Find where the given text appears and provide that cell's center as (x, y) coordinate. 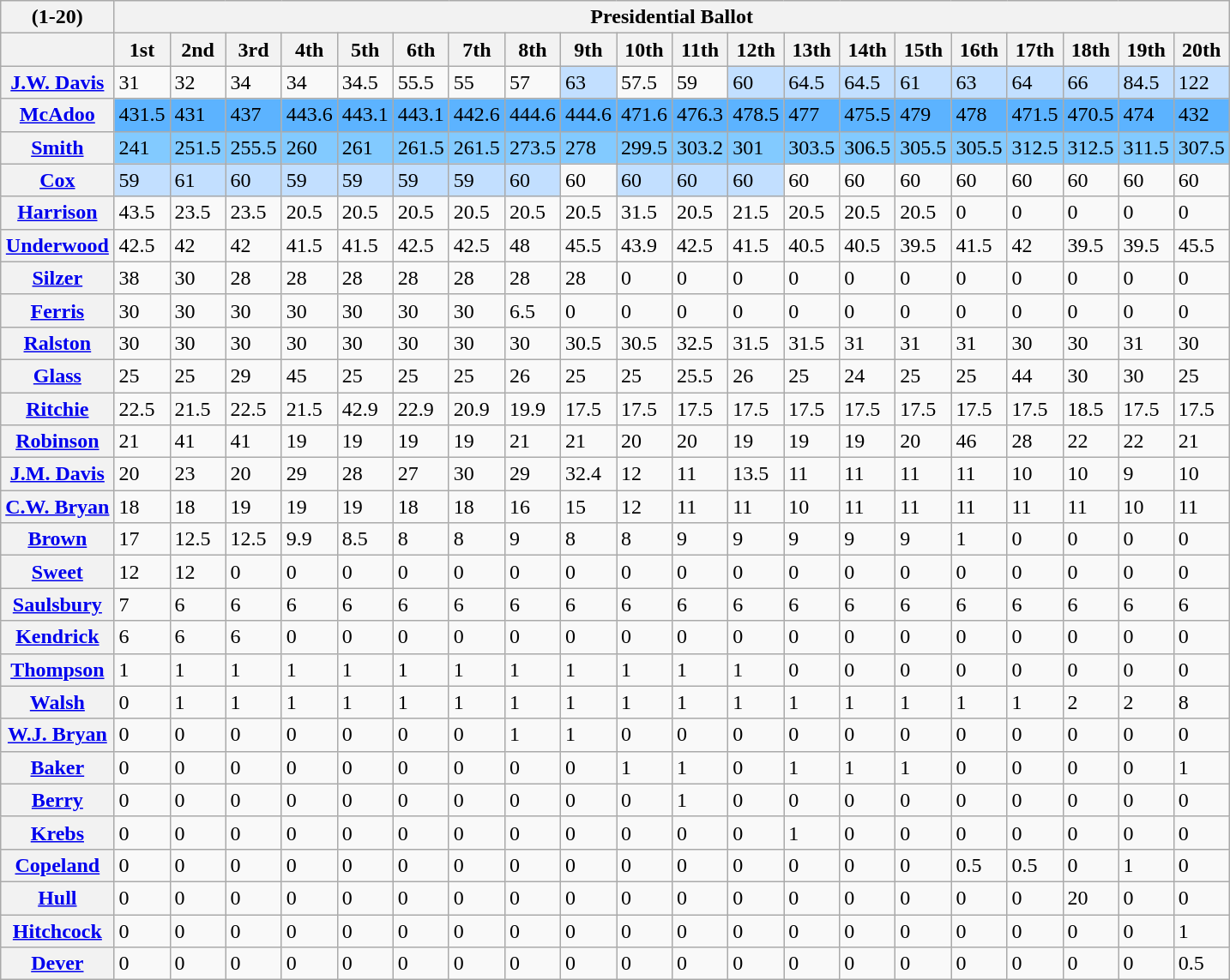
16th (980, 50)
Walsh (57, 702)
Underwood (57, 245)
431 (197, 115)
477 (811, 115)
303.5 (811, 147)
48 (532, 245)
Smith (57, 147)
Dever (57, 964)
273.5 (532, 147)
32.4 (588, 474)
241 (142, 147)
23 (197, 474)
Ferris (57, 310)
Baker (57, 767)
8.5 (365, 539)
17 (142, 539)
Hitchcock (57, 930)
66 (1091, 82)
McAdoo (57, 115)
260 (309, 147)
J.W. Davis (57, 82)
Kendrick (57, 637)
16 (532, 507)
Robinson (57, 442)
432 (1201, 115)
442.6 (477, 115)
437 (254, 115)
10th (645, 50)
1st (142, 50)
Cox (57, 180)
84.5 (1146, 82)
55.5 (420, 82)
478 (980, 115)
34.5 (365, 82)
Ralston (57, 343)
301 (757, 147)
8th (532, 50)
311.5 (1146, 147)
13.5 (757, 474)
3rd (254, 50)
278 (588, 147)
471.6 (645, 115)
27 (420, 474)
255.5 (254, 147)
32 (197, 82)
11th (700, 50)
479 (923, 115)
7 (142, 604)
261 (365, 147)
Silzer (57, 278)
55 (477, 82)
431.5 (142, 115)
470.5 (1091, 115)
4th (309, 50)
46 (980, 442)
44 (1034, 376)
13th (811, 50)
Hull (57, 898)
24 (868, 376)
251.5 (197, 147)
38 (142, 278)
12th (757, 50)
25.5 (700, 376)
9.9 (309, 539)
307.5 (1201, 147)
57 (532, 82)
6th (420, 50)
42.9 (365, 409)
Harrison (57, 213)
478.5 (757, 115)
299.5 (645, 147)
Brown (57, 539)
43.5 (142, 213)
22.9 (420, 409)
Glass (57, 376)
475.5 (868, 115)
64 (1034, 82)
57.5 (645, 82)
6.5 (532, 310)
471.5 (1034, 115)
15th (923, 50)
443.6 (309, 115)
W.J. Bryan (57, 735)
7th (477, 50)
Presidential Ballot (672, 17)
18.5 (1091, 409)
Saulsbury (57, 604)
2nd (197, 50)
14th (868, 50)
474 (1146, 115)
Ritchie (57, 409)
476.3 (700, 115)
43.9 (645, 245)
Sweet (57, 572)
17th (1034, 50)
Copeland (57, 865)
9th (588, 50)
Thompson (57, 670)
Krebs (57, 833)
C.W. Bryan (57, 507)
(1-20) (57, 17)
18th (1091, 50)
J.M. Davis (57, 474)
20.9 (477, 409)
15 (588, 507)
45 (309, 376)
32.5 (700, 343)
19th (1146, 50)
122 (1201, 82)
5th (365, 50)
303.2 (700, 147)
20th (1201, 50)
Berry (57, 800)
306.5 (868, 147)
19.9 (532, 409)
